Provide the [X, Y] coordinate of the cell's center where the given text is located.  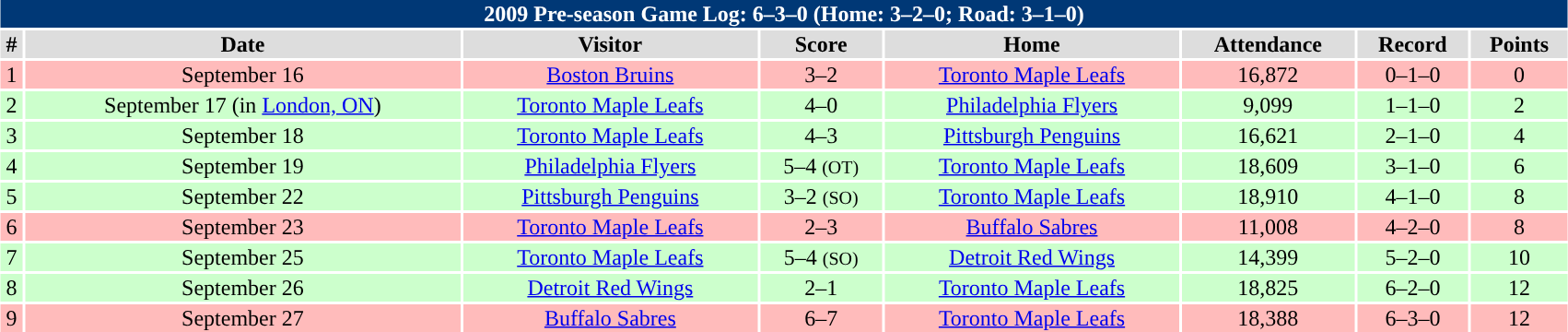
4–3 [821, 136]
September 18 [243, 136]
September 16 [243, 75]
Record [1413, 44]
3–2 (SO) [821, 196]
11,008 [1268, 227]
5 [11, 196]
9 [11, 318]
Visitor [610, 44]
3–1–0 [1413, 166]
16,872 [1268, 75]
5–4 (OT) [821, 166]
2–1 [821, 288]
5–2–0 [1413, 257]
Home [1032, 44]
5–4 (SO) [821, 257]
Points [1519, 44]
Attendance [1268, 44]
6–3–0 [1413, 318]
# [11, 44]
September 25 [243, 257]
6–2–0 [1413, 288]
September 19 [243, 166]
Score [821, 44]
September 27 [243, 318]
September 26 [243, 288]
Date [243, 44]
September 23 [243, 227]
2009 Pre-season Game Log: 6–3–0 (Home: 3–2–0; Road: 3–1–0) [784, 14]
1–1–0 [1413, 105]
4–0 [821, 105]
September 22 [243, 196]
Boston Bruins [610, 75]
18,388 [1268, 318]
0–1–0 [1413, 75]
16,621 [1268, 136]
14,399 [1268, 257]
2–3 [821, 227]
4–1–0 [1413, 196]
4–2–0 [1413, 227]
3 [11, 136]
10 [1519, 257]
September 17 (in London, ON) [243, 105]
3–2 [821, 75]
18,910 [1268, 196]
9,099 [1268, 105]
6–7 [821, 318]
0 [1519, 75]
1 [11, 75]
18,825 [1268, 288]
18,609 [1268, 166]
2–1–0 [1413, 136]
7 [11, 257]
